Search for the cell housing the specified text and yield its [X, Y] center coordinate. 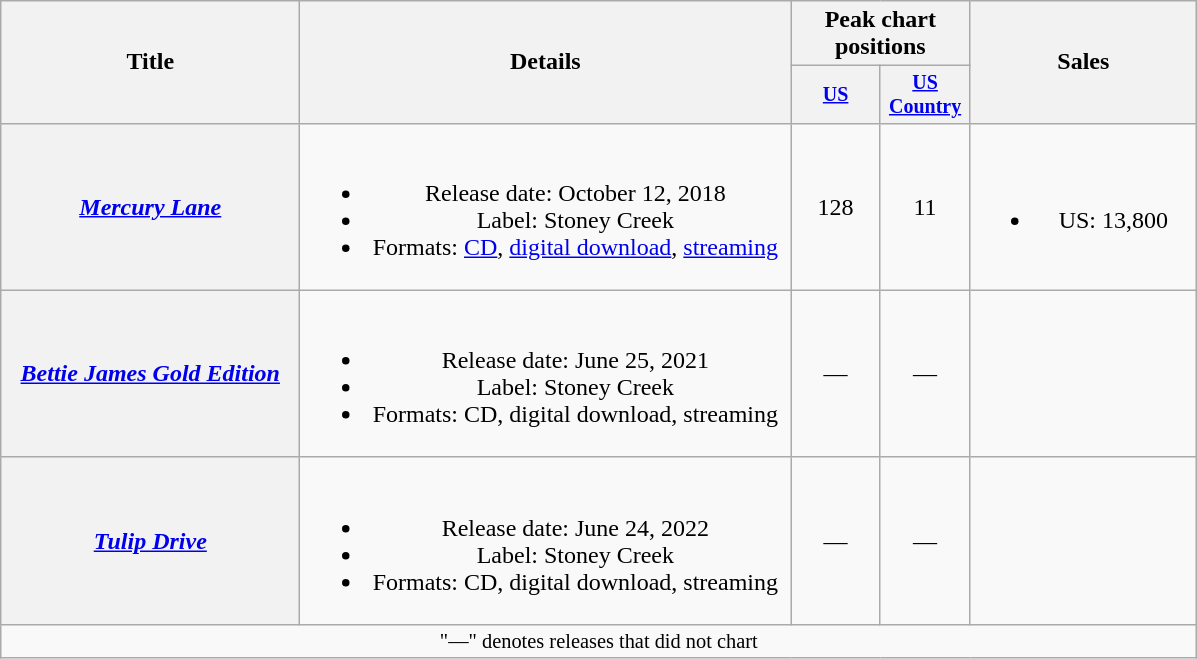
Title [150, 62]
Details [546, 62]
US: 13,800 [1084, 206]
Release date: June 24, 2022Label: Stoney CreekFormats: CD, digital download, streaming [546, 540]
Bettie James Gold Edition [150, 374]
11 [924, 206]
Release date: October 12, 2018Label: Stoney CreekFormats: CD, digital download, streaming [546, 206]
US [836, 94]
Release date: June 25, 2021Label: Stoney CreekFormats: CD, digital download, streaming [546, 374]
Peak chartpositions [880, 34]
128 [836, 206]
Sales [1084, 62]
Mercury Lane [150, 206]
US Country [924, 94]
"—" denotes releases that did not chart [599, 641]
Tulip Drive [150, 540]
